Pinpoint the cell where the given text exists, returning its [X, Y] midpoint coordinate. 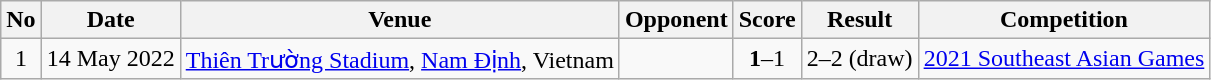
Competition [1064, 20]
Date [110, 20]
2021 Southeast Asian Games [1064, 59]
1–1 [767, 59]
14 May 2022 [110, 59]
Opponent [676, 20]
Result [860, 20]
2–2 (draw) [860, 59]
No [21, 20]
Venue [400, 20]
1 [21, 59]
Score [767, 20]
Thiên Trường Stadium, Nam Định, Vietnam [400, 59]
